From the cell containing the given text, extract its center point as (x, y) coordinate. 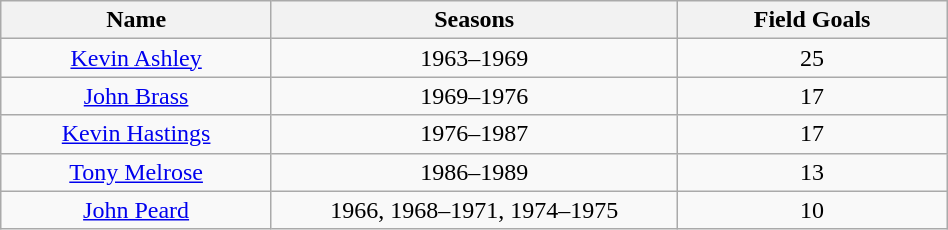
Kevin Hastings (136, 134)
Name (136, 20)
25 (812, 58)
Kevin Ashley (136, 58)
John Brass (136, 96)
13 (812, 172)
1969–1976 (474, 96)
1963–1969 (474, 58)
10 (812, 210)
1966, 1968–1971, 1974–1975 (474, 210)
1986–1989 (474, 172)
John Peard (136, 210)
Field Goals (812, 20)
Tony Melrose (136, 172)
1976–1987 (474, 134)
Seasons (474, 20)
